Return the (x, y) coordinate for the center point of the cell that contains the specified text.  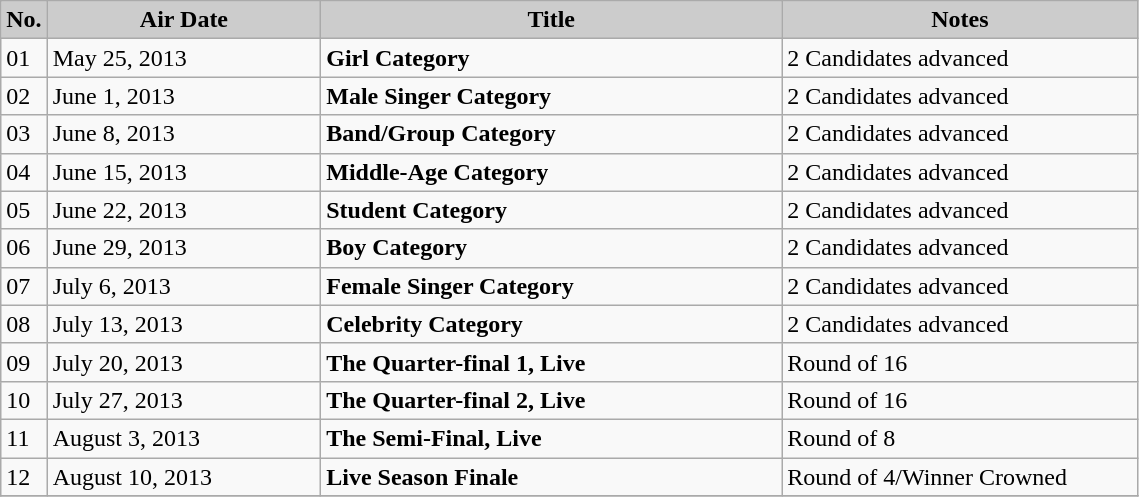
05 (24, 210)
Notes (960, 20)
August 3, 2013 (184, 438)
03 (24, 134)
July 6, 2013 (184, 286)
08 (24, 324)
August 10, 2013 (184, 477)
Air Date (184, 20)
Male Singer Category (552, 96)
June 8, 2013 (184, 134)
04 (24, 172)
July 20, 2013 (184, 362)
Band/Group Category (552, 134)
Round of 4/Winner Crowned (960, 477)
Round of 8 (960, 438)
Student Category (552, 210)
July 13, 2013 (184, 324)
June 1, 2013 (184, 96)
06 (24, 248)
10 (24, 400)
11 (24, 438)
Boy Category (552, 248)
Girl Category (552, 58)
Live Season Finale (552, 477)
The Quarter-final 2, Live (552, 400)
Female Singer Category (552, 286)
June 22, 2013 (184, 210)
Celebrity Category (552, 324)
The Semi-Final, Live (552, 438)
07 (24, 286)
12 (24, 477)
02 (24, 96)
09 (24, 362)
June 29, 2013 (184, 248)
01 (24, 58)
May 25, 2013 (184, 58)
July 27, 2013 (184, 400)
The Quarter-final 1, Live (552, 362)
Title (552, 20)
June 15, 2013 (184, 172)
Middle-Age Category (552, 172)
No. (24, 20)
